Capture the cell that displays the provided text and extract its (X, Y) central coordinate. 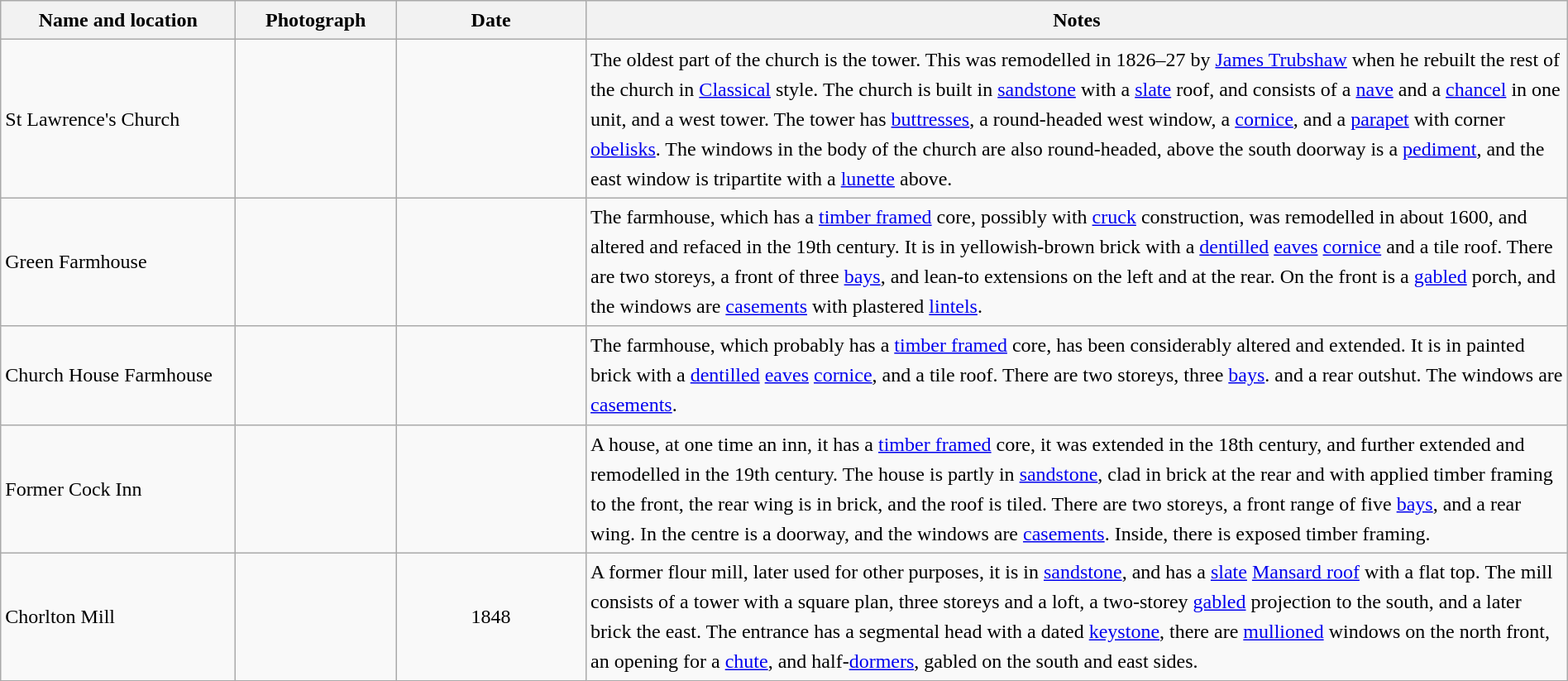
Chorlton Mill (118, 617)
Green Farmhouse (118, 261)
Date (491, 20)
Notes (1077, 20)
Name and location (118, 20)
St Lawrence's Church (118, 119)
Church House Farmhouse (118, 376)
Former Cock Inn (118, 488)
Photograph (316, 20)
1848 (491, 617)
